Identify which cell holds the provided text, then report its (X, Y) central coordinate. 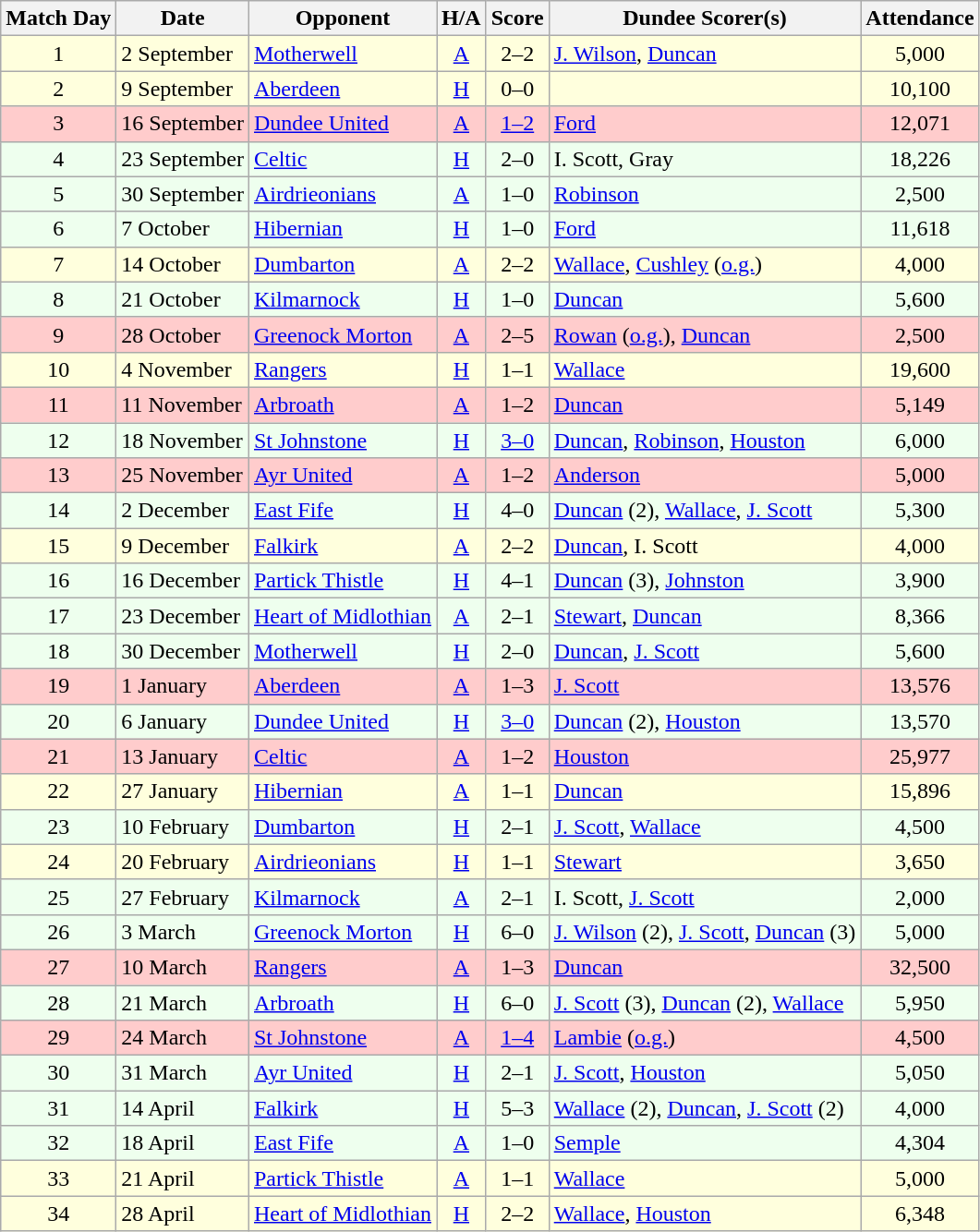
Opponent (342, 18)
31 March (183, 1073)
6 (59, 229)
11 (59, 405)
18 April (183, 1143)
I. Scott, J. Scott (705, 897)
24 March (183, 1038)
4 (59, 159)
Duncan, I. Scott (705, 546)
30 December (183, 651)
H/A (461, 18)
16 (59, 581)
11 November (183, 405)
6,000 (920, 441)
25,977 (920, 756)
I. Scott, Gray (705, 159)
4,304 (920, 1143)
9 September (183, 89)
23 (59, 827)
4 November (183, 369)
20 (59, 721)
J. Scott (705, 686)
3 March (183, 932)
11,618 (920, 229)
18 November (183, 441)
5,950 (920, 1002)
4–1 (517, 581)
5 (59, 194)
17 (59, 616)
14 October (183, 264)
J. Scott, Houston (705, 1073)
5,300 (920, 511)
19 (59, 686)
6 January (183, 721)
Duncan (2), Wallace, J. Scott (705, 511)
15,896 (920, 791)
16 September (183, 124)
31 (59, 1108)
2,000 (920, 897)
13 January (183, 756)
9 (59, 334)
5,050 (920, 1073)
27 January (183, 791)
Wallace, Houston (705, 1214)
16 December (183, 581)
8,366 (920, 616)
3,900 (920, 581)
4–0 (517, 511)
Duncan, J. Scott (705, 651)
Duncan (3), Johnston (705, 581)
9 December (183, 546)
10,100 (920, 89)
13,570 (920, 721)
34 (59, 1214)
Wallace, Cushley (o.g.) (705, 264)
5–3 (517, 1108)
13 (59, 476)
1 (59, 54)
2 September (183, 54)
28 (59, 1002)
12,071 (920, 124)
5,149 (920, 405)
14 April (183, 1108)
6,348 (920, 1214)
27 February (183, 897)
7 October (183, 229)
32,500 (920, 967)
12 (59, 441)
Attendance (920, 18)
21 March (183, 1002)
Score (517, 18)
22 (59, 791)
30 (59, 1073)
3 (59, 124)
28 April (183, 1214)
21 October (183, 299)
28 October (183, 334)
7 (59, 264)
10 March (183, 967)
2 (59, 89)
Dundee Scorer(s) (705, 18)
8 (59, 299)
Stewart (705, 862)
29 (59, 1038)
20 February (183, 862)
Match Day (59, 18)
21 April (183, 1178)
18,226 (920, 159)
Wallace (2), Duncan, J. Scott (2) (705, 1108)
Anderson (705, 476)
26 (59, 932)
2 December (183, 511)
3,650 (920, 862)
Lambie (o.g.) (705, 1038)
23 September (183, 159)
27 (59, 967)
Semple (705, 1143)
33 (59, 1178)
Houston (705, 756)
23 December (183, 616)
0–0 (517, 89)
14 (59, 511)
24 (59, 862)
32 (59, 1143)
10 (59, 369)
2–5 (517, 334)
1 January (183, 686)
10 February (183, 827)
13,576 (920, 686)
25 (59, 897)
1–4 (517, 1038)
Date (183, 18)
25 November (183, 476)
Robinson (705, 194)
J. Wilson (2), J. Scott, Duncan (3) (705, 932)
Stewart, Duncan (705, 616)
21 (59, 756)
J. Scott, Wallace (705, 827)
J. Wilson, Duncan (705, 54)
30 September (183, 194)
Duncan (2), Houston (705, 721)
18 (59, 651)
19,600 (920, 369)
Duncan, Robinson, Houston (705, 441)
Rowan (o.g.), Duncan (705, 334)
J. Scott (3), Duncan (2), Wallace (705, 1002)
15 (59, 546)
